Provide the (x, y) coordinate of the cell's center where the given text is located.  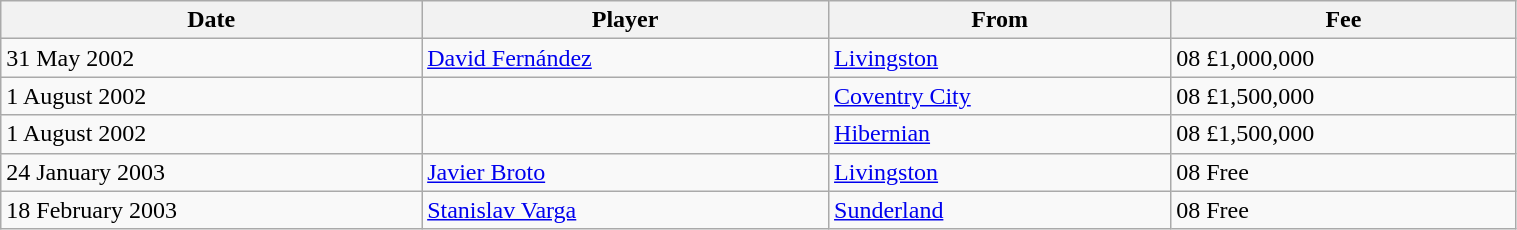
Fee (1344, 20)
Javier Broto (626, 172)
Hibernian (1000, 134)
Stanislav Varga (626, 210)
From (1000, 20)
08 £1,000,000 (1344, 58)
24 January 2003 (212, 172)
18 February 2003 (212, 210)
Coventry City (1000, 96)
David Fernández (626, 58)
Sunderland (1000, 210)
31 May 2002 (212, 58)
Date (212, 20)
Player (626, 20)
